Determine the [x, y] coordinate at the center of the cell enclosing the given text.  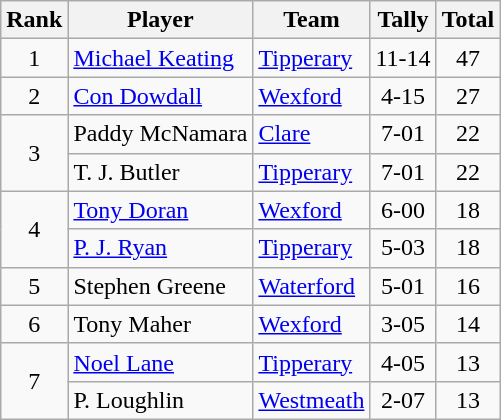
P. Loughlin [160, 400]
Paddy McNamara [160, 134]
47 [468, 58]
5-01 [403, 286]
3 [34, 153]
P. J. Ryan [160, 248]
1 [34, 58]
Total [468, 20]
Stephen Greene [160, 286]
27 [468, 96]
4-15 [403, 96]
4 [34, 229]
Waterford [312, 286]
6-00 [403, 210]
Noel Lane [160, 362]
T. J. Butler [160, 172]
Tony Doran [160, 210]
Con Dowdall [160, 96]
7 [34, 381]
Tally [403, 20]
2-07 [403, 400]
11-14 [403, 58]
3-05 [403, 324]
16 [468, 286]
5-03 [403, 248]
Westmeath [312, 400]
Michael Keating [160, 58]
5 [34, 286]
Team [312, 20]
14 [468, 324]
Clare [312, 134]
2 [34, 96]
6 [34, 324]
Player [160, 20]
4-05 [403, 362]
Rank [34, 20]
Tony Maher [160, 324]
